Detect which cell encompasses the target text, then output its [X, Y] center coordinate. 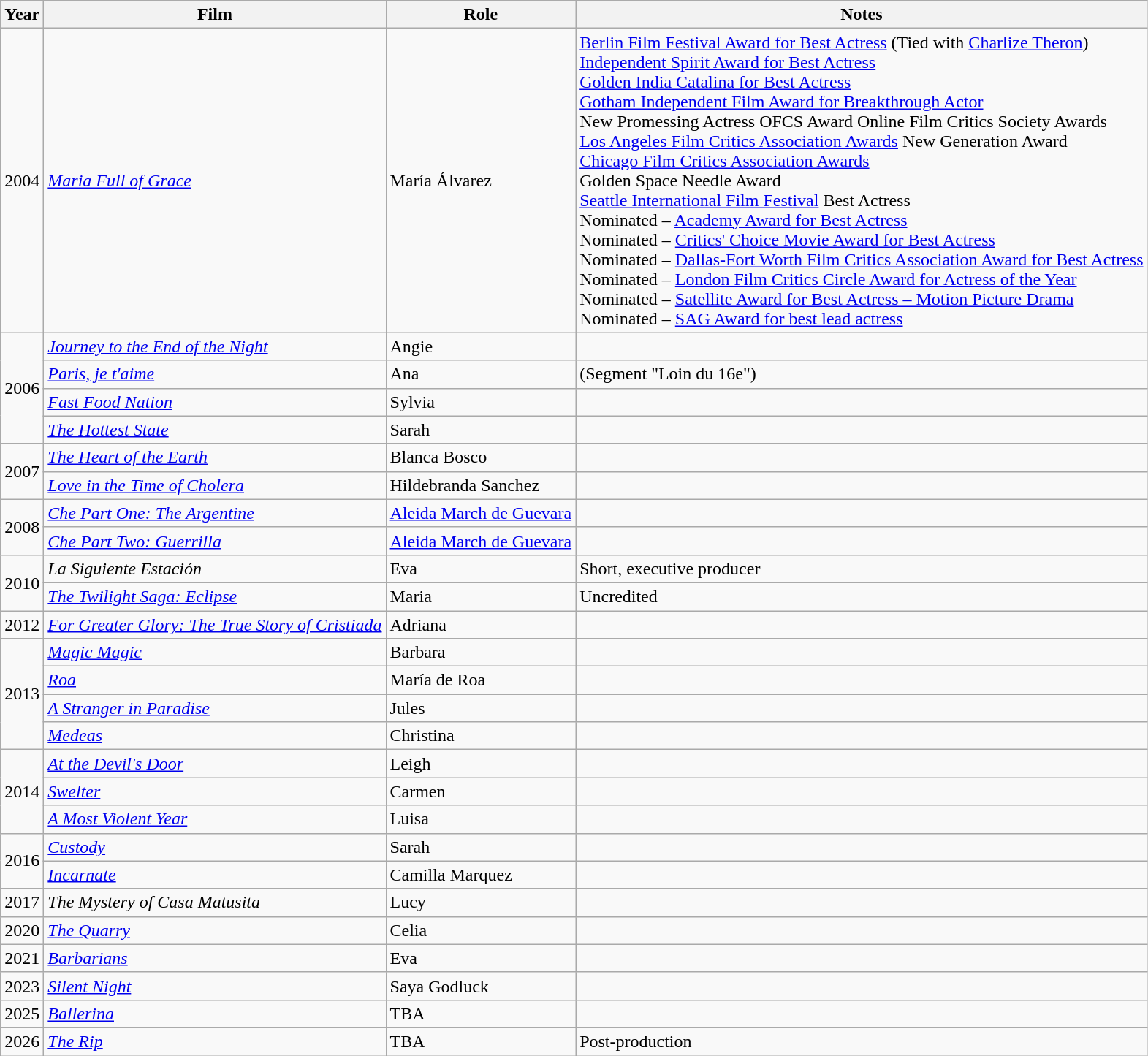
Role [481, 15]
The Heart of the Earth [215, 457]
Film [215, 15]
Maria Full of Grace [215, 181]
2004 [22, 181]
Journey to the End of the Night [215, 346]
Che Part Two: Guerrilla [215, 541]
(Segment "Loin du 16e") [862, 374]
Post-production [862, 1041]
Angie [481, 346]
At the Devil's Door [215, 764]
Ana [481, 374]
The Quarry [215, 930]
2017 [22, 903]
Magic Magic [215, 653]
Saya Godluck [481, 986]
Christina [481, 736]
2010 [22, 582]
María Álvarez [481, 181]
Barbarians [215, 958]
Incarnate [215, 875]
The Hottest State [215, 430]
2026 [22, 1041]
2007 [22, 471]
María de Roa [481, 680]
Blanca Bosco [481, 457]
Year [22, 15]
Che Part One: The Argentine [215, 513]
Love in the Time of Cholera [215, 485]
For Greater Glory: The True Story of Cristiada [215, 625]
The Rip [215, 1041]
Adriana [481, 625]
Camilla Marquez [481, 875]
Roa [215, 680]
Barbara [481, 653]
Hildebranda Sanchez [481, 485]
Carmen [481, 791]
2013 [22, 694]
Maria [481, 596]
2025 [22, 1014]
Luisa [481, 819]
2021 [22, 958]
The Mystery of Casa Matusita [215, 903]
Short, executive producer [862, 569]
A Most Violent Year [215, 819]
Celia [481, 930]
Medeas [215, 736]
2006 [22, 388]
Leigh [481, 764]
The Twilight Saga: Eclipse [215, 596]
La Siguiente Estación [215, 569]
Silent Night [215, 986]
Custody [215, 847]
2023 [22, 986]
Fast Food Nation [215, 402]
2016 [22, 861]
Swelter [215, 791]
2012 [22, 625]
2020 [22, 930]
Notes [862, 15]
A Stranger in Paradise [215, 708]
Paris, je t'aime [215, 374]
2014 [22, 791]
Ballerina [215, 1014]
Jules [481, 708]
2008 [22, 527]
Lucy [481, 903]
Uncredited [862, 596]
Sylvia [481, 402]
